Find where the given text appears and provide that cell's center as [x, y] coordinate. 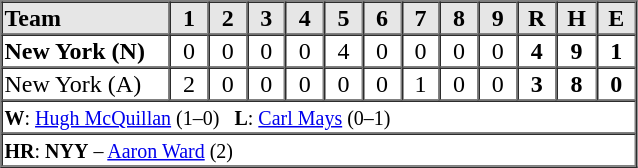
New York (N) [86, 50]
R [537, 18]
H [577, 18]
Team [86, 18]
5 [344, 18]
HR: NYY – Aaron Ward (2) [319, 150]
W: Hugh McQuillan (1–0) L: Carl Mays (0–1) [319, 116]
New York (A) [86, 84]
6 [382, 18]
E [616, 18]
7 [420, 18]
